From the cell containing the given text, extract its center point as [X, Y] coordinate. 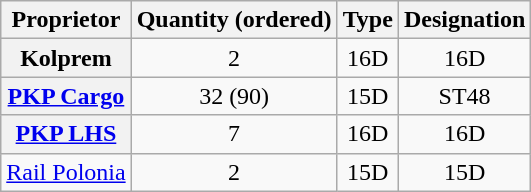
Proprietor [66, 20]
7 [234, 134]
PKP Cargo [66, 96]
ST48 [464, 96]
PKP LHS [66, 134]
Quantity (ordered) [234, 20]
Kolprem [66, 58]
Rail Polonia [66, 172]
32 (90) [234, 96]
Type [368, 20]
Designation [464, 20]
